Return the [x, y] coordinate for the center point of the cell that contains the specified text.  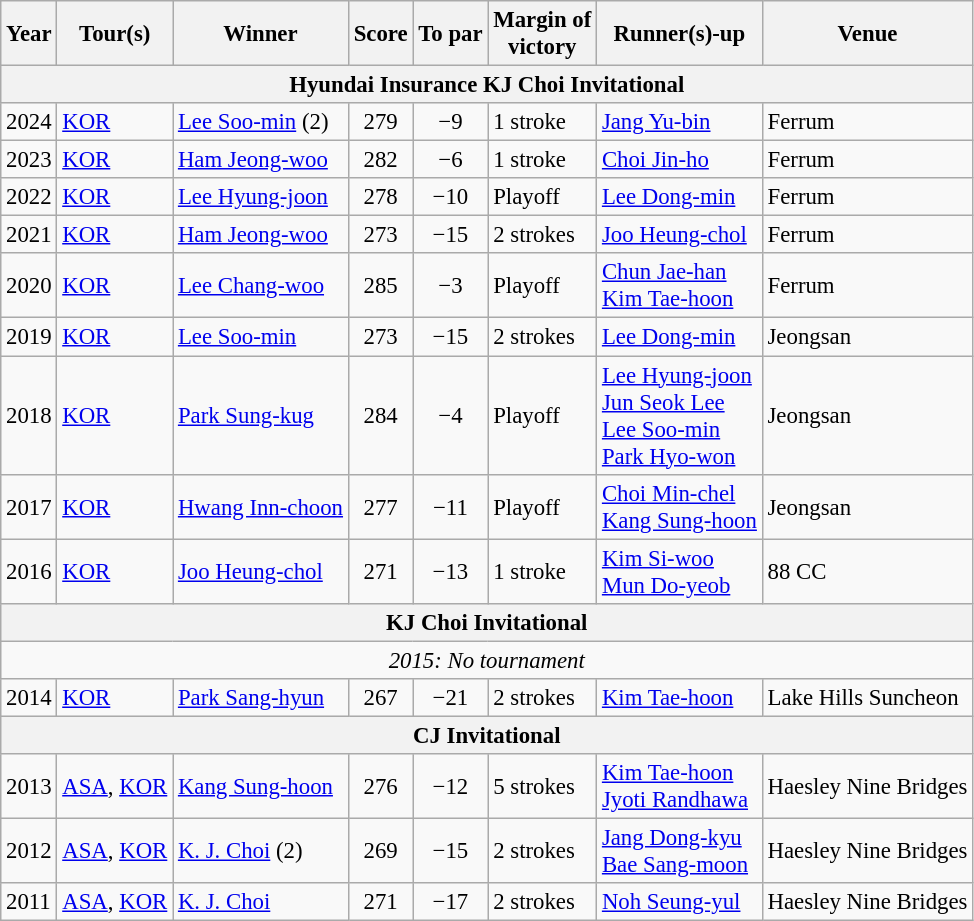
2012 [29, 850]
279 [380, 122]
88 CC [868, 572]
2019 [29, 337]
Score [380, 34]
Kim Tae-hoon Jyoti Randhawa [680, 786]
−9 [450, 122]
2016 [29, 572]
Choi Jin-ho [680, 160]
2023 [29, 160]
Hwang Inn-choon [261, 506]
282 [380, 160]
−10 [450, 197]
Kim Tae-hoon [680, 698]
−21 [450, 698]
−4 [450, 416]
Margin ofvictory [542, 34]
Runner(s)-up [680, 34]
Lee Chang-woo [261, 286]
Venue [868, 34]
K. J. Choi [261, 902]
Winner [261, 34]
2020 [29, 286]
Tour(s) [115, 34]
277 [380, 506]
−6 [450, 160]
Lee Hyung-joon [261, 197]
2011 [29, 902]
285 [380, 286]
Park Sang-hyun [261, 698]
2017 [29, 506]
Jang Yu-bin [680, 122]
Choi Min-chel Kang Sung-hoon [680, 506]
2015: No tournament [487, 660]
Jang Dong-kyu Bae Sang-moon [680, 850]
5 strokes [542, 786]
−11 [450, 506]
267 [380, 698]
Lee Soo-min [261, 337]
Lee Soo-min (2) [261, 122]
Chun Jae-han Kim Tae-hoon [680, 286]
2021 [29, 235]
−3 [450, 286]
284 [380, 416]
−17 [450, 902]
2024 [29, 122]
276 [380, 786]
Year [29, 34]
−12 [450, 786]
To par [450, 34]
Park Sung-kug [261, 416]
Kim Si-woo Mun Do-yeob [680, 572]
Kang Sung-hoon [261, 786]
Noh Seung-yul [680, 902]
Lee Hyung-joon Jun Seok Lee Lee Soo-min Park Hyo-won [680, 416]
Hyundai Insurance KJ Choi Invitational [487, 85]
2022 [29, 197]
KJ Choi Invitational [487, 622]
−13 [450, 572]
2014 [29, 698]
K. J. Choi (2) [261, 850]
2018 [29, 416]
CJ Invitational [487, 735]
278 [380, 197]
269 [380, 850]
2013 [29, 786]
Lake Hills Suncheon [868, 698]
